Find where the given text appears and provide that cell's center as (x, y) coordinate. 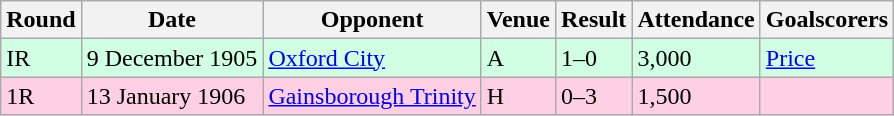
1R (41, 96)
Attendance (696, 20)
Round (41, 20)
3,000 (696, 58)
13 January 1906 (172, 96)
9 December 1905 (172, 58)
Gainsborough Trinity (372, 96)
Opponent (372, 20)
Oxford City (372, 58)
Result (593, 20)
Price (826, 58)
A (518, 58)
IR (41, 58)
Date (172, 20)
1,500 (696, 96)
H (518, 96)
0–3 (593, 96)
Venue (518, 20)
Goalscorers (826, 20)
1–0 (593, 58)
